Locate the cell with the specified text and output its [X, Y] center coordinate. 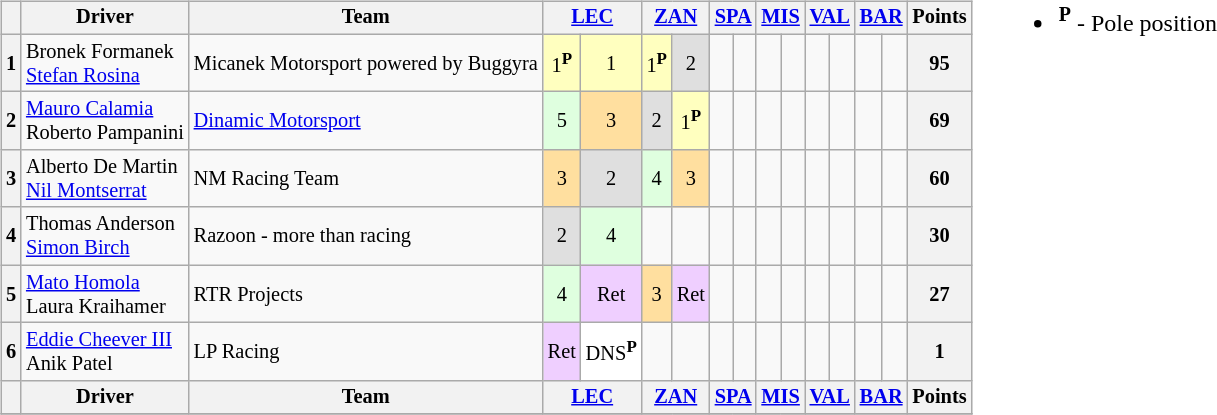
Mauro Calamia Roberto Pampanini [105, 121]
LP Racing [366, 352]
Razoon - more than racing [366, 236]
DNSP [612, 352]
Eddie Cheever III Anik Patel [105, 352]
Bronek Formanek Stefan Rosina [105, 63]
95 [939, 63]
NM Racing Team [366, 179]
Dinamic Motorsport [366, 121]
RTR Projects [366, 294]
27 [939, 294]
6 [11, 352]
69 [939, 121]
Mato Homola Laura Kraihamer [105, 294]
Thomas Anderson Simon Birch [105, 236]
30 [939, 236]
60 [939, 179]
Micanek Motorsport powered by Buggyra [366, 63]
Alberto De Martin Nil Montserrat [105, 179]
